Search for the cell housing the specified text and yield its [X, Y] center coordinate. 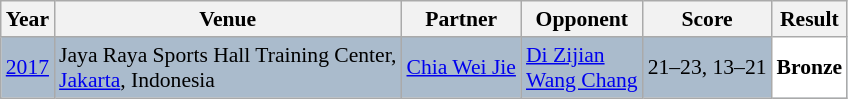
Jaya Raya Sports Hall Training Center,Jakarta, Indonesia [228, 68]
Bronze [810, 68]
Di Zijian Wang Chang [582, 68]
Venue [228, 19]
2017 [28, 68]
Partner [461, 19]
Result [810, 19]
21–23, 13–21 [708, 68]
Score [708, 19]
Year [28, 19]
Opponent [582, 19]
Chia Wei Jie [461, 68]
